Output the (x, y) coordinate of the center of the cell containing the given text.  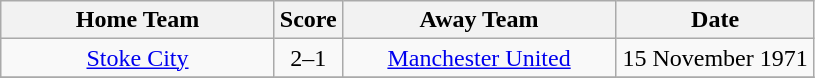
2–1 (308, 58)
Score (308, 20)
15 November 1971 (716, 58)
Stoke City (138, 58)
Home Team (138, 20)
Away Team (479, 20)
Manchester United (479, 58)
Date (716, 20)
